Identify which cell holds the provided text, then report its [x, y] central coordinate. 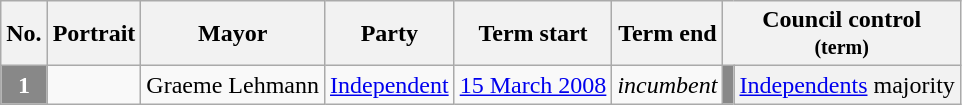
Graeme Lehmann [233, 85]
No. [24, 34]
Term start [533, 34]
Party [389, 34]
Mayor [233, 34]
Council control (term) [842, 34]
15 March 2008 [533, 85]
Independents majority [847, 85]
Independent [389, 85]
1 [24, 85]
incumbent [668, 85]
Portrait [94, 34]
Term end [668, 34]
